Extract the (x, y) coordinate from the center of the cell holding the provided text.  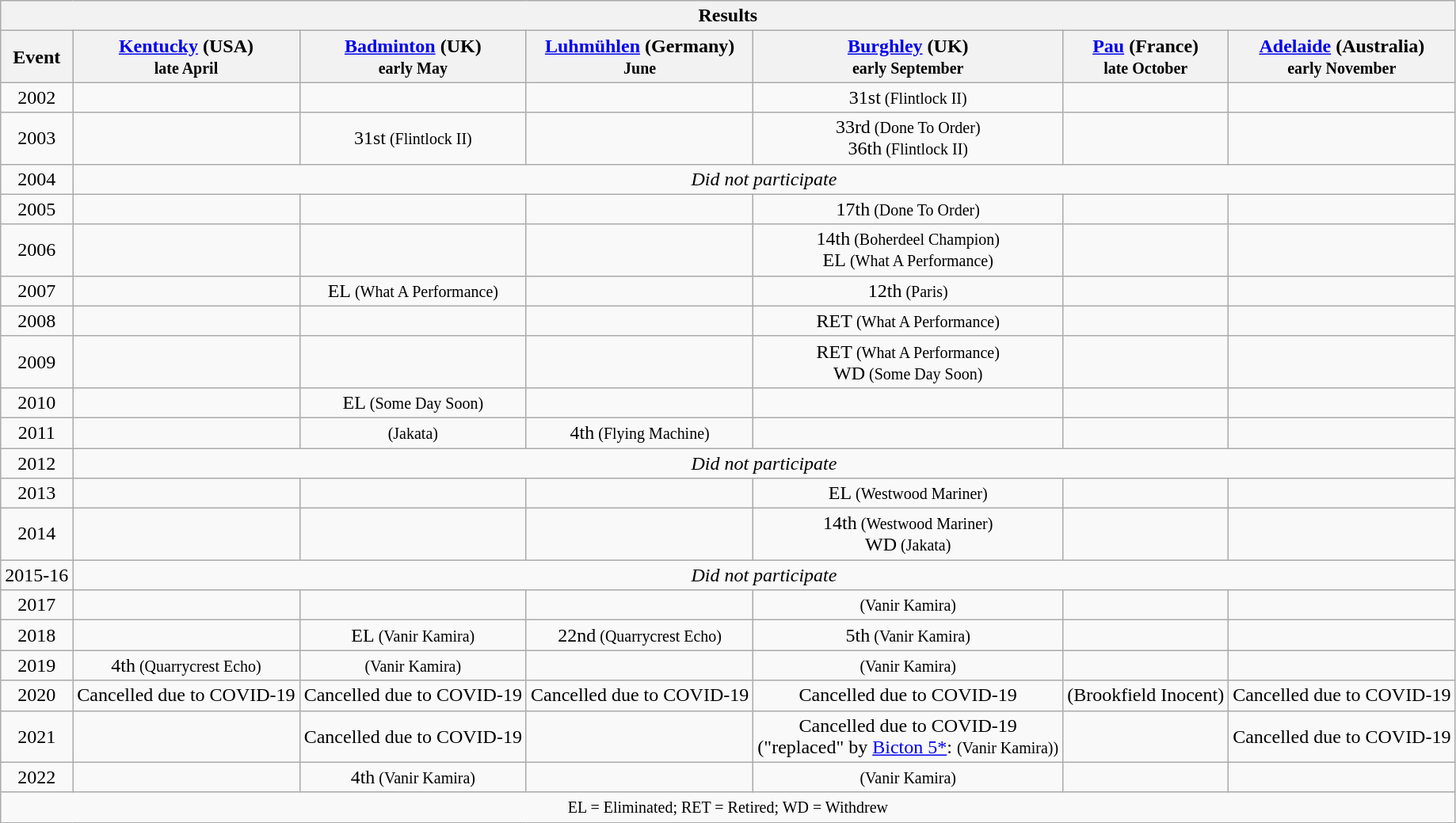
2019 (36, 665)
14th (Westwood Mariner)WD (Jakata) (908, 534)
Burghley (UK)early September (908, 57)
2015-16 (36, 575)
EL (Vanir Kamira) (413, 635)
2005 (36, 209)
2010 (36, 402)
4th (Vanir Kamira) (413, 777)
RET (What A Performance)WD (Some Day Soon) (908, 361)
2018 (36, 635)
(Jakata) (413, 432)
2022 (36, 777)
12th (Paris) (908, 291)
2011 (36, 432)
4th (Flying Machine) (639, 432)
EL (What A Performance) (413, 291)
Pau (France)late October (1145, 57)
2004 (36, 179)
Adelaide (Australia)early November (1342, 57)
2008 (36, 321)
Luhmühlen (Germany)June (639, 57)
22nd (Quarrycrest Echo) (639, 635)
Badminton (UK)early May (413, 57)
EL (Some Day Soon) (413, 402)
2006 (36, 250)
5th (Vanir Kamira) (908, 635)
2012 (36, 463)
14th (Boherdeel Champion)EL (What A Performance) (908, 250)
2017 (36, 605)
EL (Westwood Mariner) (908, 493)
2007 (36, 291)
2021 (36, 737)
17th (Done To Order) (908, 209)
2013 (36, 493)
Cancelled due to COVID-19("replaced" by Bicton 5*: (Vanir Kamira)) (908, 737)
2020 (36, 695)
EL = Eliminated; RET = Retired; WD = Withdrew (728, 807)
33rd (Done To Order)36th (Flintlock II) (908, 138)
4th (Quarrycrest Echo) (186, 665)
2009 (36, 361)
Event (36, 57)
2002 (36, 97)
Results (728, 16)
(Brookfield Inocent) (1145, 695)
2014 (36, 534)
RET (What A Performance) (908, 321)
2003 (36, 138)
Kentucky (USA)late April (186, 57)
